Find where the given text appears and provide that cell's center as [X, Y] coordinate. 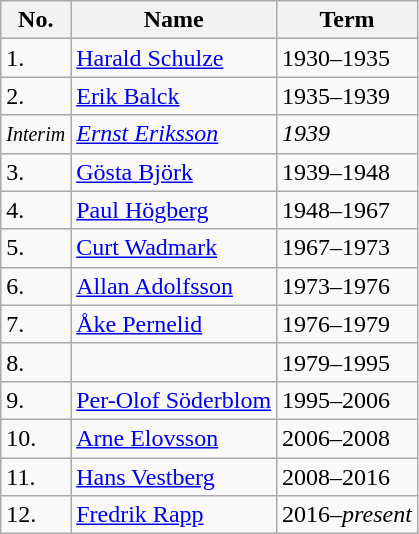
6. [36, 286]
Åke Pernelid [174, 324]
1973–1976 [348, 286]
Per-Olof Söderblom [174, 400]
8. [36, 362]
1995–2006 [348, 400]
1. [36, 58]
Term [348, 20]
Arne Elovsson [174, 438]
10. [36, 438]
2008–2016 [348, 477]
11. [36, 477]
1979–1995 [348, 362]
2016–present [348, 515]
3. [36, 172]
2006–2008 [348, 438]
1948–1967 [348, 210]
No. [36, 20]
Harald Schulze [174, 58]
2. [36, 96]
12. [36, 515]
1976–1979 [348, 324]
9. [36, 400]
Hans Vestberg [174, 477]
5. [36, 248]
1967–1973 [348, 248]
1939–1948 [348, 172]
Fredrik Rapp [174, 515]
1939 [348, 134]
Interim [36, 134]
Paul Högberg [174, 210]
7. [36, 324]
Allan Adolfsson [174, 286]
1930–1935 [348, 58]
Curt Wadmark [174, 248]
4. [36, 210]
1935–1939 [348, 96]
Gösta Björk [174, 172]
Erik Balck [174, 96]
Name [174, 20]
Ernst Eriksson [174, 134]
